Pinpoint the cell where the given text exists, returning its (x, y) midpoint coordinate. 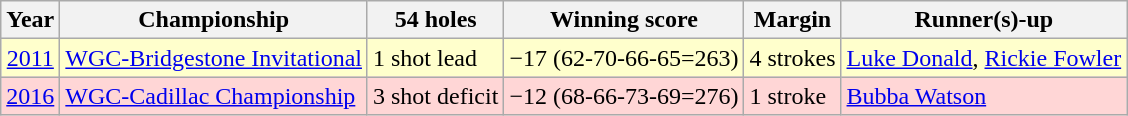
Year (30, 20)
Winning score (624, 20)
Bubba Watson (984, 96)
2011 (30, 58)
3 shot deficit (435, 96)
WGC-Bridgestone Invitational (214, 58)
1 stroke (792, 96)
Runner(s)-up (984, 20)
4 strokes (792, 58)
WGC-Cadillac Championship (214, 96)
54 holes (435, 20)
Margin (792, 20)
Luke Donald, Rickie Fowler (984, 58)
1 shot lead (435, 58)
−12 (68-66-73-69=276) (624, 96)
−17 (62-70-66-65=263) (624, 58)
2016 (30, 96)
Championship (214, 20)
